Return the (X, Y) coordinate for the center point of the cell that contains the specified text.  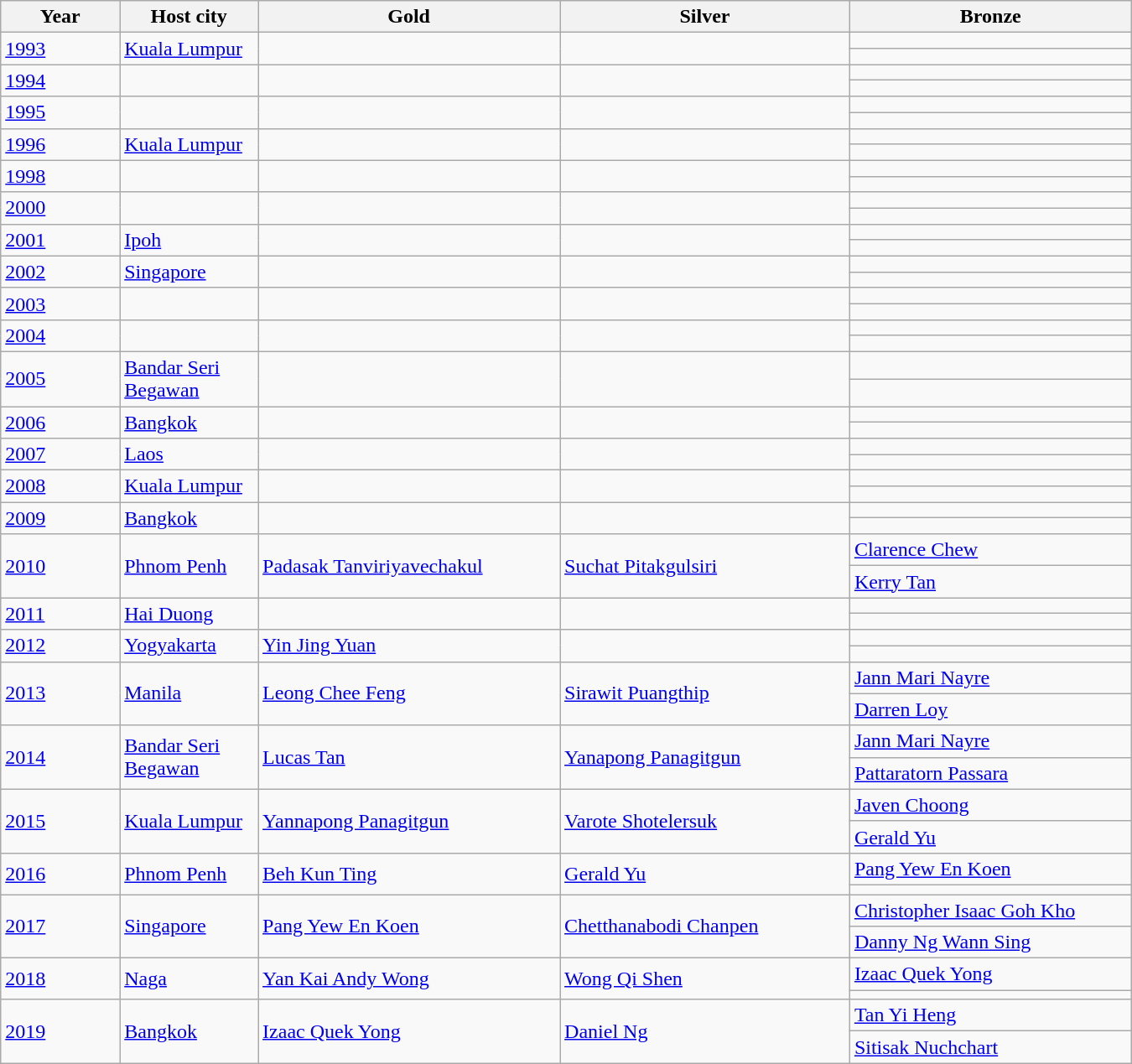
2016 (60, 874)
2019 (60, 1031)
2001 (60, 240)
Daniel Ng (705, 1031)
Pattaratorn Passara (990, 773)
Silver (705, 17)
2005 (60, 379)
2013 (60, 693)
2014 (60, 757)
Yogyakarta (190, 646)
2015 (60, 821)
2000 (60, 208)
Javen Choong (990, 805)
1994 (60, 80)
2012 (60, 646)
2002 (60, 272)
Leong Chee Feng (409, 693)
Chetthanabodi Chanpen (705, 926)
2011 (60, 614)
Host city (190, 17)
Varote Shotelersuk (705, 821)
2009 (60, 518)
Yanapong Panagitgun (705, 757)
Clarence Chew (990, 550)
Tan Yi Heng (990, 1015)
1998 (60, 176)
Ipoh (190, 240)
Sirawit Puangthip (705, 693)
2006 (60, 422)
1993 (60, 49)
Laos (190, 454)
Beh Kun Ting (409, 874)
Manila (190, 693)
Year (60, 17)
Naga (190, 979)
Wong Qi Shen (705, 979)
2008 (60, 486)
Suchat Pitakgulsiri (705, 566)
2017 (60, 926)
Bronze (990, 17)
1995 (60, 112)
Padasak Tanviriyavechakul (409, 566)
2010 (60, 566)
Gold (409, 17)
Christopher Isaac Goh Kho (990, 910)
Kerry Tan (990, 582)
Yin Jing Yuan (409, 646)
1996 (60, 144)
2007 (60, 454)
Lucas Tan (409, 757)
Darren Loy (990, 709)
Danny Ng Wann Sing (990, 942)
Yannapong Panagitgun (409, 821)
2018 (60, 979)
2003 (60, 304)
Yan Kai Andy Wong (409, 979)
2004 (60, 335)
Sitisak Nuchchart (990, 1047)
Hai Duong (190, 614)
